Scan for the cell matching the given text and deliver its (x, y) coordinate at center. 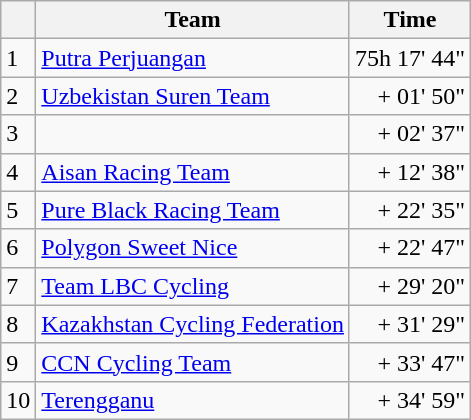
Kazakhstan Cycling Federation (193, 324)
Time (410, 20)
Aisan Racing Team (193, 172)
+ 33' 47" (410, 362)
9 (18, 362)
1 (18, 58)
Terengganu (193, 400)
+ 22' 47" (410, 248)
+ 02' 37" (410, 134)
Uzbekistan Suren Team (193, 96)
6 (18, 248)
10 (18, 400)
Putra Perjuangan (193, 58)
+ 34' 59" (410, 400)
3 (18, 134)
7 (18, 286)
+ 22' 35" (410, 210)
CCN Cycling Team (193, 362)
Pure Black Racing Team (193, 210)
Polygon Sweet Nice (193, 248)
+ 01' 50" (410, 96)
75h 17' 44" (410, 58)
+ 12' 38" (410, 172)
+ 31' 29" (410, 324)
+ 29' 20" (410, 286)
2 (18, 96)
Team LBC Cycling (193, 286)
4 (18, 172)
Team (193, 20)
8 (18, 324)
5 (18, 210)
